Identify which cell holds the provided text, then report its [x, y] central coordinate. 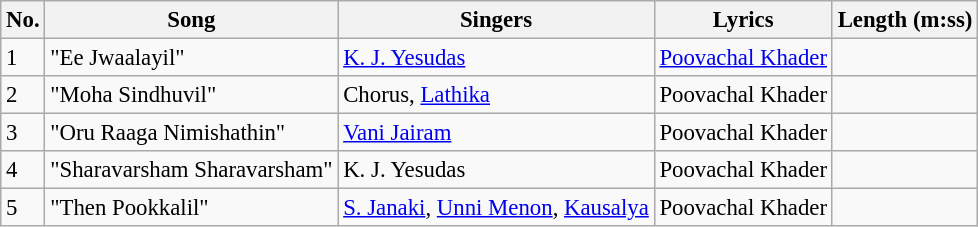
1 [23, 58]
"Ee Jwaalayil" [192, 58]
"Moha Sindhuvil" [192, 95]
Lyrics [743, 20]
Chorus, Lathika [496, 95]
5 [23, 208]
3 [23, 133]
"Sharavarsham Sharavarsham" [192, 170]
Vani Jairam [496, 133]
"Then Pookkalil" [192, 208]
"Oru Raaga Nimishathin" [192, 133]
S. Janaki, Unni Menon, Kausalya [496, 208]
4 [23, 170]
Song [192, 20]
Length (m:ss) [904, 20]
Singers [496, 20]
2 [23, 95]
No. [23, 20]
